Return [x, y] of the center of cell containing provided text 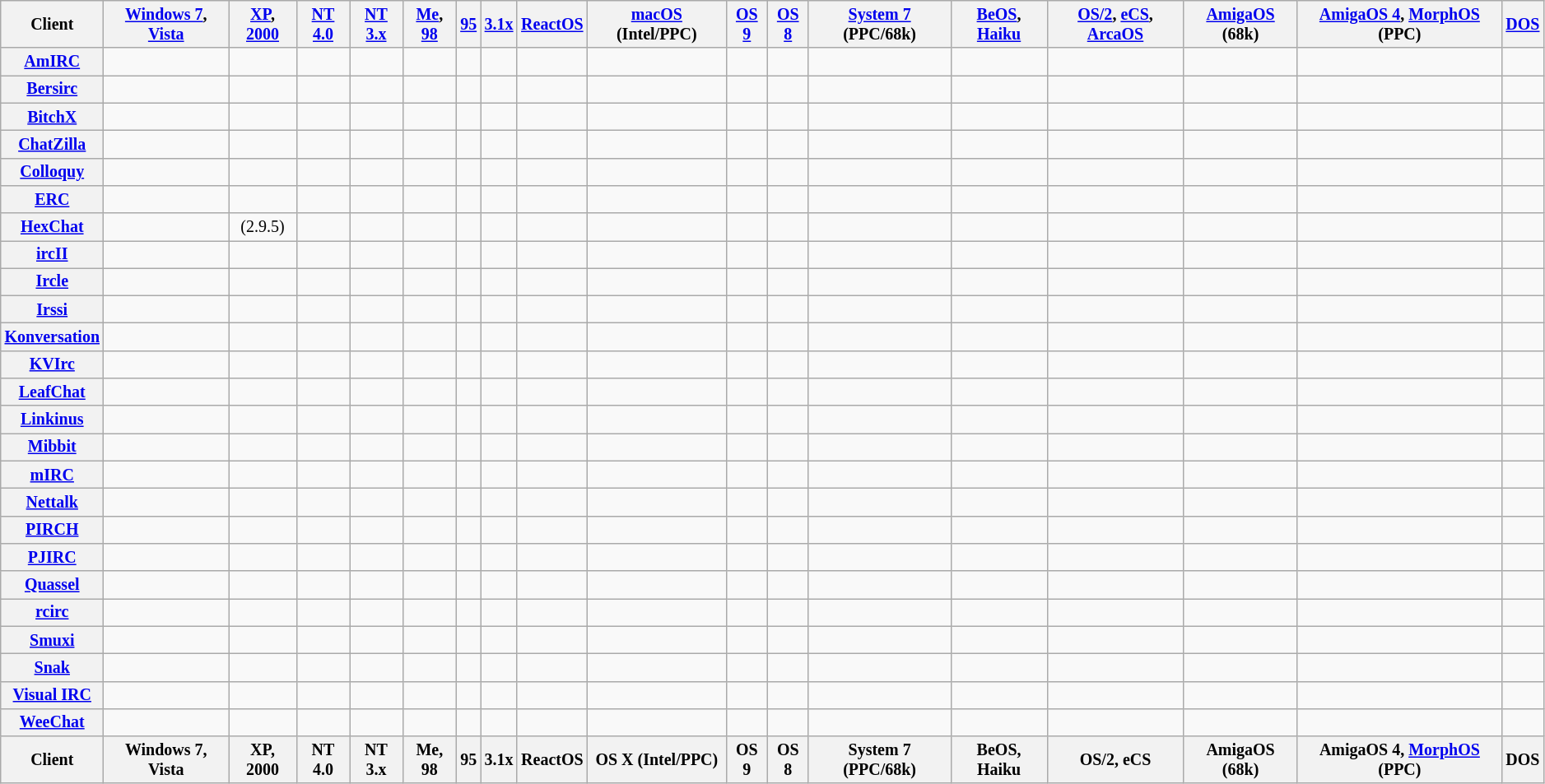
AmIRC [53, 63]
HexChat [53, 227]
LeafChat [53, 392]
PJIRC [53, 558]
Irssi [53, 309]
Bersirc [53, 89]
rcirc [53, 612]
ircII [53, 255]
Visual IRC [53, 694]
OS X (Intel/PPC) [657, 760]
mIRC [53, 476]
Nettalk [53, 502]
Mibbit [53, 448]
BitchX [53, 117]
Smuxi [53, 640]
Snak [53, 668]
OS/2, eCS [1115, 760]
Ircle [53, 281]
Linkinus [53, 420]
(2.9.5) [263, 227]
OS/2, eCS, ArcaOS [1115, 25]
macOS (Intel/PPC) [657, 25]
KVIrc [53, 365]
WeeChat [53, 722]
Konversation [53, 337]
ChatZilla [53, 145]
Quassel [53, 584]
PIRCH [53, 530]
Colloquy [53, 171]
ERC [53, 199]
